Identify which cell holds the provided text, then report its [X, Y] central coordinate. 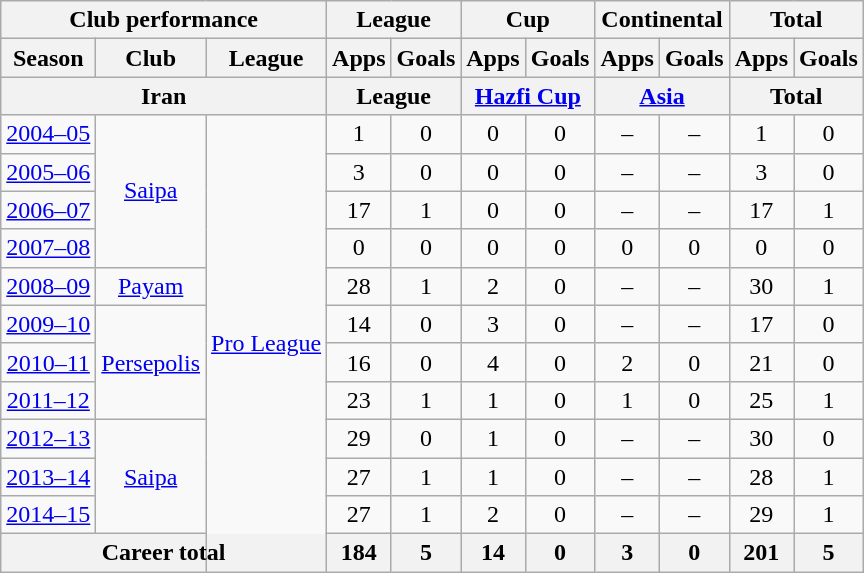
Asia [662, 96]
23 [359, 400]
Pro League [266, 344]
2008–09 [48, 286]
Club performance [164, 20]
Persepolis [151, 362]
2004–05 [48, 134]
2009–10 [48, 324]
2012–13 [48, 438]
2010–11 [48, 362]
2005–06 [48, 172]
184 [359, 553]
2013–14 [48, 477]
Club [151, 58]
Iran [164, 96]
Continental [662, 20]
Career total [164, 553]
2011–12 [48, 400]
2007–08 [48, 248]
201 [761, 553]
2014–15 [48, 515]
21 [761, 362]
Hazfi Cup [528, 96]
2006–07 [48, 210]
4 [493, 362]
25 [761, 400]
16 [359, 362]
Payam [151, 286]
Cup [528, 20]
Season [48, 58]
